Capture the cell that displays the provided text and extract its [X, Y] central coordinate. 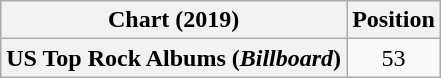
US Top Rock Albums (Billboard) [174, 58]
53 [394, 58]
Chart (2019) [174, 20]
Position [394, 20]
